Provide the [x, y] coordinate of the cell's center where the given text is located.  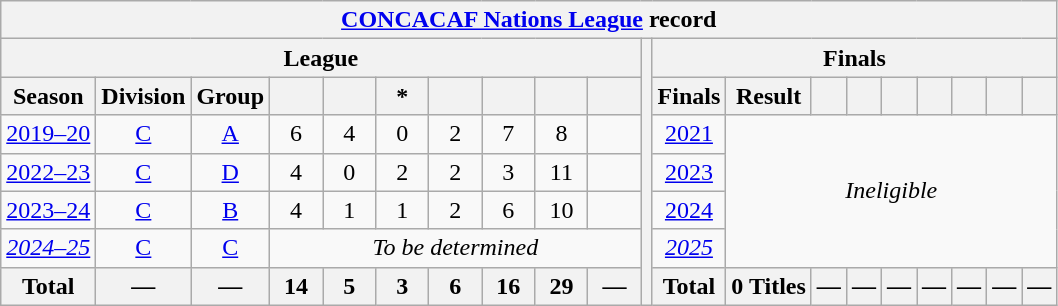
0 Titles [769, 286]
11 [562, 172]
29 [562, 286]
2021 [689, 134]
7 [508, 134]
2024 [689, 210]
A [230, 134]
Division [144, 96]
10 [562, 210]
Ineligible [892, 191]
Group [230, 96]
2019–20 [48, 134]
D [230, 172]
5 [350, 286]
2023–24 [48, 210]
Season [48, 96]
CONCACAF Nations League record [529, 20]
14 [296, 286]
8 [562, 134]
2024–25 [48, 248]
16 [508, 286]
* [402, 96]
B [230, 210]
To be determined [456, 248]
2025 [689, 248]
2023 [689, 172]
League [321, 58]
2022–23 [48, 172]
Result [769, 96]
